Detect which cell encompasses the target text, then output its (x, y) center coordinate. 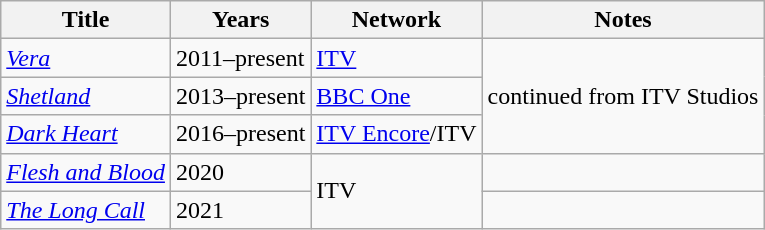
2011–present (240, 58)
Network (396, 20)
BBC One (396, 96)
2020 (240, 172)
Years (240, 20)
Shetland (86, 96)
Title (86, 20)
Flesh and Blood (86, 172)
2021 (240, 210)
2013–present (240, 96)
ITV Encore/ITV (396, 134)
continued from ITV Studios (623, 96)
Dark Heart (86, 134)
Vera (86, 58)
2016–present (240, 134)
The Long Call (86, 210)
Notes (623, 20)
